Return the [X, Y] coordinate for the center point of the cell that contains the specified text.  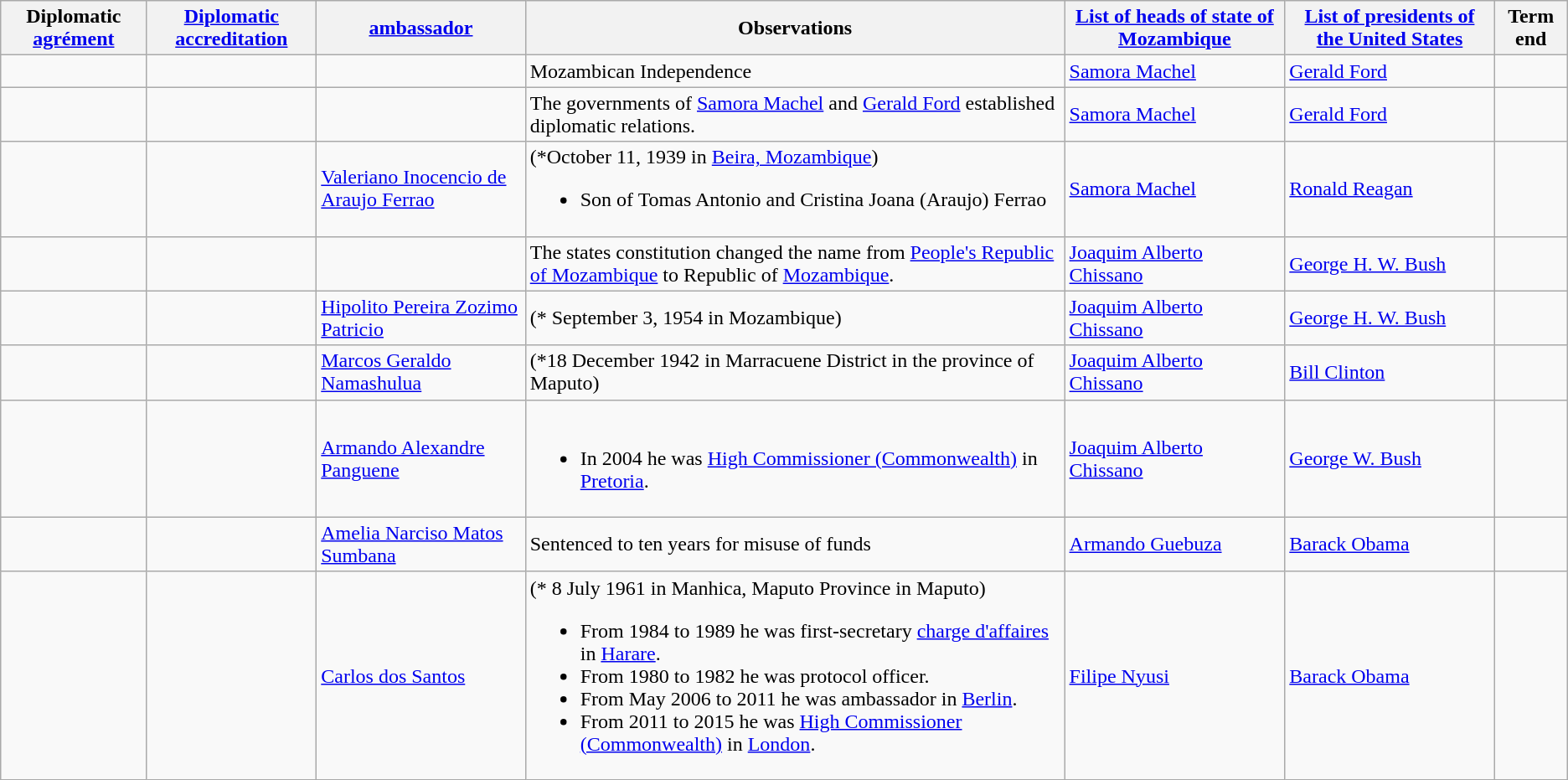
Ronald Reagan [1390, 189]
Observations [795, 28]
Amelia Narciso Matos Sumbana [420, 545]
Diplomatic agrément [74, 28]
(* September 3, 1954 in Mozambique) [795, 318]
ambassador [420, 28]
List of heads of state of Mozambique [1174, 28]
List of presidents of the United States [1390, 28]
Filipe Nyusi [1174, 675]
George W. Bush [1390, 458]
The governments of Samora Machel and Gerald Ford established diplomatic relations. [795, 114]
Armando Alexandre Panguene [420, 458]
Hipolito Pereira Zozimo Patricio [420, 318]
Mozambican Independence [795, 71]
The states constitution changed the name from People's Republic of Mozambique to Republic of Mozambique. [795, 263]
(*18 December 1942 in Marracuene District in the province of Maputo) [795, 372]
Sentenced to ten years for misuse of funds [795, 545]
Bill Clinton [1390, 372]
Valeriano Inocencio de Araujo Ferrao [420, 189]
Armando Guebuza [1174, 545]
Carlos dos Santos [420, 675]
Term end [1531, 28]
(*October 11, 1939 in Beira, Mozambique)Son of Tomas Antonio and Cristina Joana (Araujo) Ferrao [795, 189]
In 2004 he was High Commissioner (Commonwealth) in Pretoria. [795, 458]
Marcos Geraldo Namashulua [420, 372]
Diplomatic accreditation [231, 28]
